Capture the cell that displays the provided text and extract its (X, Y) central coordinate. 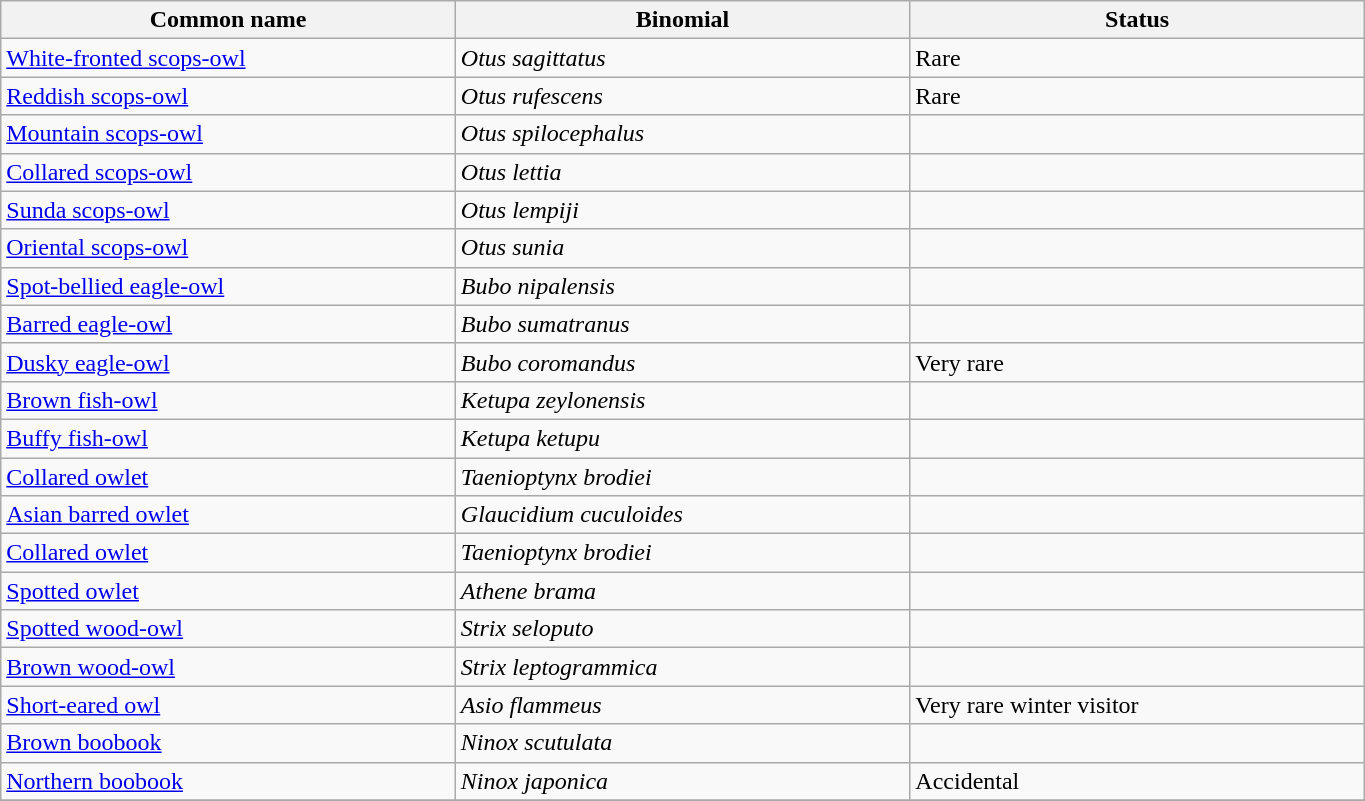
Strix leptogrammica (682, 667)
Brown boobook (228, 743)
Bubo coromandus (682, 362)
Spot-bellied eagle-owl (228, 286)
Athene brama (682, 591)
Brown fish-owl (228, 400)
Ninox japonica (682, 781)
Otus rufescens (682, 96)
Spotted owlet (228, 591)
Otus sunia (682, 248)
Sunda scops-owl (228, 210)
Mountain scops-owl (228, 134)
Status (1138, 20)
Binomial (682, 20)
Otus spilocephalus (682, 134)
Ketupa zeylonensis (682, 400)
Asian barred owlet (228, 515)
Bubo sumatranus (682, 324)
Accidental (1138, 781)
Strix seloputo (682, 629)
Bubo nipalensis (682, 286)
Reddish scops-owl (228, 96)
Otus lettia (682, 172)
Otus sagittatus (682, 58)
Spotted wood-owl (228, 629)
Ketupa ketupu (682, 438)
Northern boobook (228, 781)
Ninox scutulata (682, 743)
Short-eared owl (228, 705)
Very rare winter visitor (1138, 705)
Buffy fish-owl (228, 438)
White-fronted scops-owl (228, 58)
Barred eagle-owl (228, 324)
Collared scops-owl (228, 172)
Otus lempiji (682, 210)
Very rare (1138, 362)
Dusky eagle-owl (228, 362)
Brown wood-owl (228, 667)
Common name (228, 20)
Asio flammeus (682, 705)
Oriental scops-owl (228, 248)
Glaucidium cuculoides (682, 515)
